Output the (X, Y) coordinate of the center of the cell containing the given text.  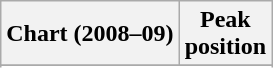
Peakposition (225, 34)
Chart (2008–09) (90, 34)
